Return (x, y) of the center of cell containing provided text 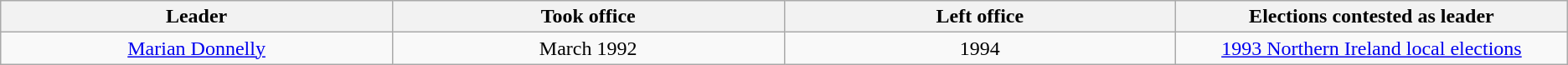
Took office (588, 17)
Elections contested as leader (1372, 17)
1994 (980, 48)
Leader (197, 17)
1993 Northern Ireland local elections (1372, 48)
March 1992 (588, 48)
Marian Donnelly (197, 48)
Left office (980, 17)
